Identify which cell holds the provided text, then report its [x, y] central coordinate. 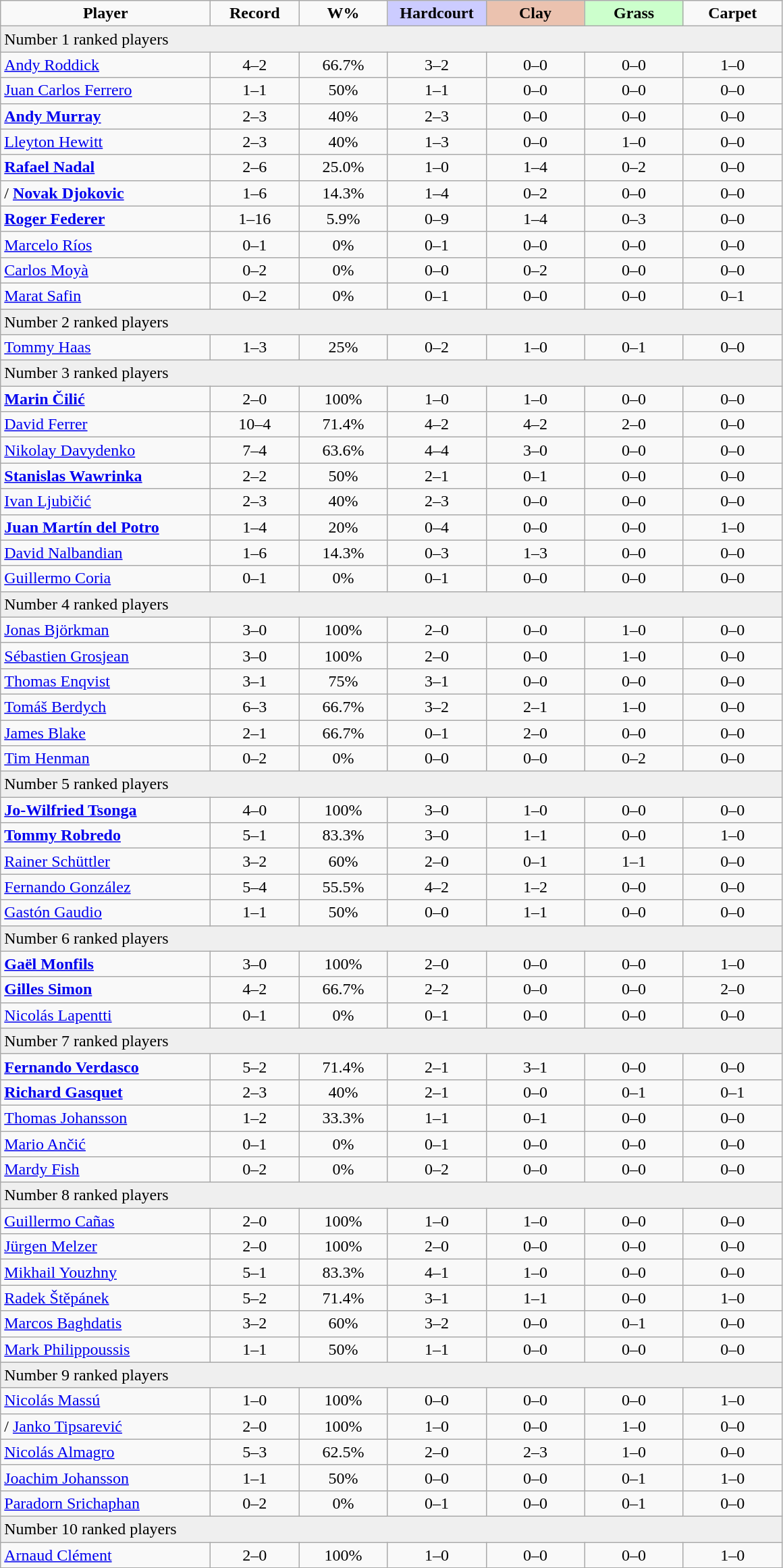
Grass [634, 13]
Sébastien Grosjean [105, 655]
Number 3 ranked players [391, 373]
7–4 [255, 450]
25% [343, 348]
Carlos Moyà [105, 270]
5–3 [255, 1452]
Number 1 ranked players [391, 39]
Fernando González [105, 887]
63.6% [343, 450]
Number 4 ranked players [391, 604]
Ivan Ljubičić [105, 502]
Paradorn Srichaphan [105, 1503]
Thomas Johansson [105, 1118]
Number 7 ranked players [391, 1041]
Clay [535, 13]
Gaël Monfils [105, 964]
Andy Roddick [105, 65]
Thomas Enqvist [105, 681]
Rainer Schüttler [105, 861]
20% [343, 527]
Number 9 ranked players [391, 1375]
Fernando Verdasco [105, 1066]
10–4 [255, 425]
Radek Štěpánek [105, 1298]
62.5% [343, 1452]
Roger Federer [105, 219]
25.0% [343, 167]
Tommy Robredo [105, 836]
Mikhail Youzhny [105, 1272]
Guillermo Cañas [105, 1221]
Joachim Johansson [105, 1478]
Mardy Fish [105, 1170]
0–4 [437, 527]
75% [343, 681]
Number 5 ranked players [391, 784]
Arnaud Clément [105, 1555]
Jonas Björkman [105, 630]
33.3% [343, 1118]
Marin Čilić [105, 399]
1–16 [255, 219]
Tim Henman [105, 759]
Marat Safin [105, 296]
Mark Philippoussis [105, 1349]
Number 6 ranked players [391, 938]
Gastón Gaudio [105, 913]
Number 2 ranked players [391, 322]
5.9% [343, 219]
Record [255, 13]
Nicolás Almagro [105, 1452]
James Blake [105, 732]
Number 10 ranked players [391, 1529]
David Nalbandian [105, 553]
Hardcourt [437, 13]
David Ferrer [105, 425]
4–0 [255, 810]
Lleyton Hewitt [105, 142]
Tomáš Berdych [105, 707]
4–1 [437, 1272]
Player [105, 13]
Nicolás Lapentti [105, 1015]
2–6 [255, 167]
Marcos Baghdatis [105, 1324]
/ Novak Djokovic [105, 193]
Marcelo Ríos [105, 244]
55.5% [343, 887]
6–3 [255, 707]
W% [343, 13]
Number 8 ranked players [391, 1195]
/ Janko Tipsarević [105, 1426]
Tommy Haas [105, 348]
Stanislas Wawrinka [105, 476]
5–4 [255, 887]
Richard Gasquet [105, 1092]
Juan Carlos Ferrero [105, 90]
Nicolás Massú [105, 1401]
4–4 [437, 450]
Guillermo Coria [105, 578]
Nikolay Davydenko [105, 450]
0–9 [437, 219]
Gilles Simon [105, 990]
Andy Murray [105, 116]
Juan Martín del Potro [105, 527]
Carpet [732, 13]
Jo-Wilfried Tsonga [105, 810]
Rafael Nadal [105, 167]
Mario Ančić [105, 1144]
Jürgen Melzer [105, 1247]
